Find where the given text appears and provide that cell's center as (x, y) coordinate. 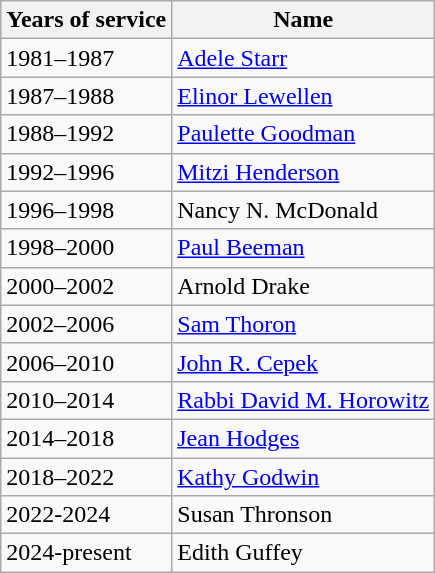
Mitzi Henderson (304, 172)
Paulette Goodman (304, 134)
John R. Cepek (304, 362)
Name (304, 20)
2002–2006 (86, 324)
Arnold Drake (304, 286)
1992–1996 (86, 172)
1987–1988 (86, 96)
Kathy Godwin (304, 477)
Jean Hodges (304, 438)
Paul Beeman (304, 248)
1996–1998 (86, 210)
2024-present (86, 553)
2010–2014 (86, 400)
Elinor Lewellen (304, 96)
Edith Guffey (304, 553)
2014–2018 (86, 438)
2018–2022 (86, 477)
Susan Thronson (304, 515)
1998–2000 (86, 248)
Sam Thoron (304, 324)
Rabbi David M. Horowitz (304, 400)
2022-2024 (86, 515)
Adele Starr (304, 58)
2006–2010 (86, 362)
Nancy N. McDonald (304, 210)
2000–2002 (86, 286)
Years of service (86, 20)
1981–1987 (86, 58)
1988–1992 (86, 134)
